Determine the [x, y] coordinate at the center of the cell enclosing the given text.  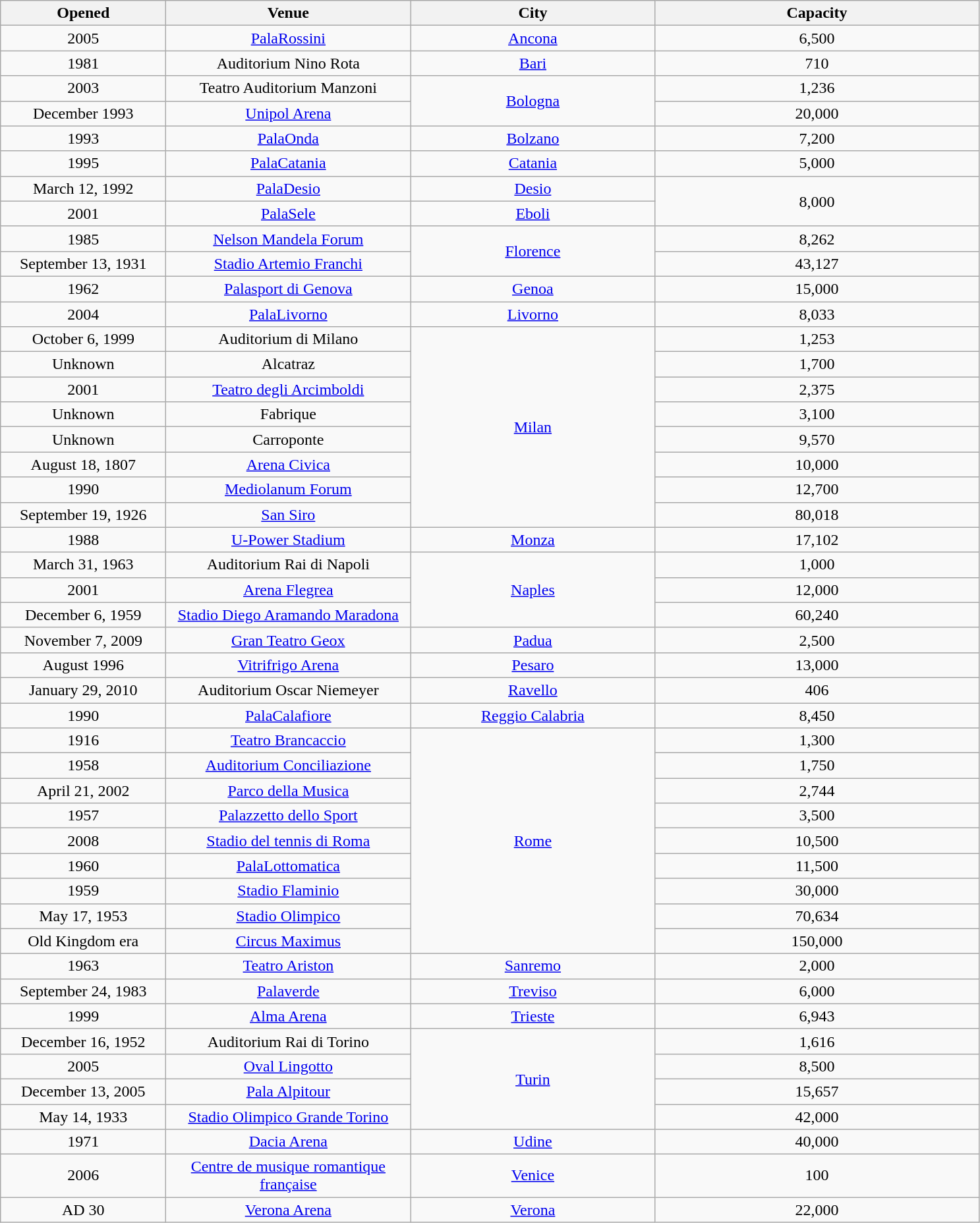
Mediolanum Forum [289, 490]
Arena Flegrea [289, 590]
Carroponte [289, 440]
Stadio Diego Aramando Maradona [289, 615]
Naples [533, 590]
15,657 [817, 1091]
8,500 [817, 1066]
1,616 [817, 1041]
Parco della Musica [289, 791]
Capacity [817, 13]
710 [817, 63]
10,500 [817, 841]
1999 [83, 1016]
Ancona [533, 38]
1,300 [817, 741]
Old Kingdom era [83, 941]
2008 [83, 841]
6,500 [817, 38]
Sanremo [533, 966]
May 17, 1953 [83, 916]
43,127 [817, 264]
Opened [83, 13]
U-Power Stadium [289, 540]
Pesaro [533, 665]
City [533, 13]
San Siro [289, 515]
December 1993 [83, 113]
Gran Teatro Geox [289, 640]
3,500 [817, 816]
December 13, 2005 [83, 1091]
Alma Arena [289, 1016]
Alcatraz [289, 364]
406 [817, 690]
1993 [83, 138]
1,700 [817, 364]
1,253 [817, 339]
August 18, 1807 [83, 465]
Ravello [533, 690]
PalaDesio [289, 188]
2006 [83, 1176]
40,000 [817, 1142]
Reggio Calabria [533, 715]
Stadio Olimpico [289, 916]
March 31, 1963 [83, 565]
1960 [83, 866]
PalaSele [289, 213]
1959 [83, 891]
Treviso [533, 991]
Florence [533, 251]
80,018 [817, 515]
Arena Civica [289, 465]
April 21, 2002 [83, 791]
Teatro degli Arcimboldi [289, 389]
PalaCatania [289, 163]
17,102 [817, 540]
Auditorium Rai di Torino [289, 1041]
8,262 [817, 239]
Teatro Brancaccio [289, 741]
Teatro Auditorium Manzoni [289, 88]
Catania [533, 163]
42,000 [817, 1117]
1963 [83, 966]
1995 [83, 163]
October 6, 1999 [83, 339]
1957 [83, 816]
1971 [83, 1142]
May 14, 1933 [83, 1117]
9,570 [817, 440]
1958 [83, 766]
12,700 [817, 490]
January 29, 2010 [83, 690]
Trieste [533, 1016]
Nelson Mandela Forum [289, 239]
30,000 [817, 891]
Palasport di Genova [289, 289]
September 24, 1983 [83, 991]
20,000 [817, 113]
Genoa [533, 289]
Teatro Ariston [289, 966]
Desio [533, 188]
Palaverde [289, 991]
Milan [533, 427]
AD 30 [83, 1210]
Turin [533, 1079]
10,000 [817, 465]
1,236 [817, 88]
Fabrique [289, 414]
PalaLottomatica [289, 866]
2003 [83, 88]
December 16, 1952 [83, 1041]
PalaCalafiore [289, 715]
3,100 [817, 414]
2004 [83, 314]
Verona Arena [289, 1210]
1916 [83, 741]
2,000 [817, 966]
6,943 [817, 1016]
12,000 [817, 590]
Auditorium Nino Rota [289, 63]
August 1996 [83, 665]
PalaLivorno [289, 314]
Venue [289, 13]
8,000 [817, 201]
8,033 [817, 314]
13,000 [817, 665]
Monza [533, 540]
December 6, 1959 [83, 615]
2,375 [817, 389]
100 [817, 1176]
September 19, 1926 [83, 515]
22,000 [817, 1210]
PalaRossini [289, 38]
Dacia Arena [289, 1142]
2,500 [817, 640]
PalaOnda [289, 138]
11,500 [817, 866]
Livorno [533, 314]
Padua [533, 640]
Bologna [533, 101]
7,200 [817, 138]
6,000 [817, 991]
8,450 [817, 715]
Stadio Flaminio [289, 891]
Stadio Artemio Franchi [289, 264]
Stadio Olimpico Grande Torino [289, 1117]
150,000 [817, 941]
1,000 [817, 565]
1988 [83, 540]
Eboli [533, 213]
Auditorium Rai di Napoli [289, 565]
70,634 [817, 916]
Vitrifrigo Arena [289, 665]
Palazzetto dello Sport [289, 816]
Venice [533, 1176]
15,000 [817, 289]
60,240 [817, 615]
1981 [83, 63]
Pala Alpitour [289, 1091]
Stadio del tennis di Roma [289, 841]
Oval Lingotto [289, 1066]
Unipol Arena [289, 113]
November 7, 2009 [83, 640]
Udine [533, 1142]
Verona [533, 1210]
Centre de musique romantique française [289, 1176]
September 13, 1931 [83, 264]
Auditorium di Milano [289, 339]
Auditorium Oscar Niemeyer [289, 690]
1,750 [817, 766]
Rome [533, 841]
2,744 [817, 791]
5,000 [817, 163]
Auditorium Conciliazione [289, 766]
Circus Maximus [289, 941]
Bari [533, 63]
Bolzano [533, 138]
1962 [83, 289]
1985 [83, 239]
March 12, 1992 [83, 188]
